Return the (x, y) coordinate for the center point of the cell that contains the specified text.  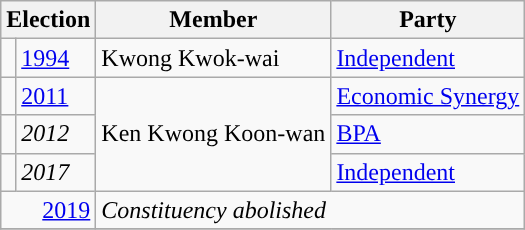
Member (214, 20)
2012 (56, 134)
Constituency abolished (310, 210)
2017 (56, 172)
Economic Synergy (428, 96)
Kwong Kwok-wai (214, 58)
Election (48, 20)
Party (428, 20)
1994 (56, 58)
2011 (56, 96)
Ken Kwong Koon-wan (214, 134)
BPA (428, 134)
2019 (48, 210)
